Detect which cell encompasses the target text, then output its [x, y] center coordinate. 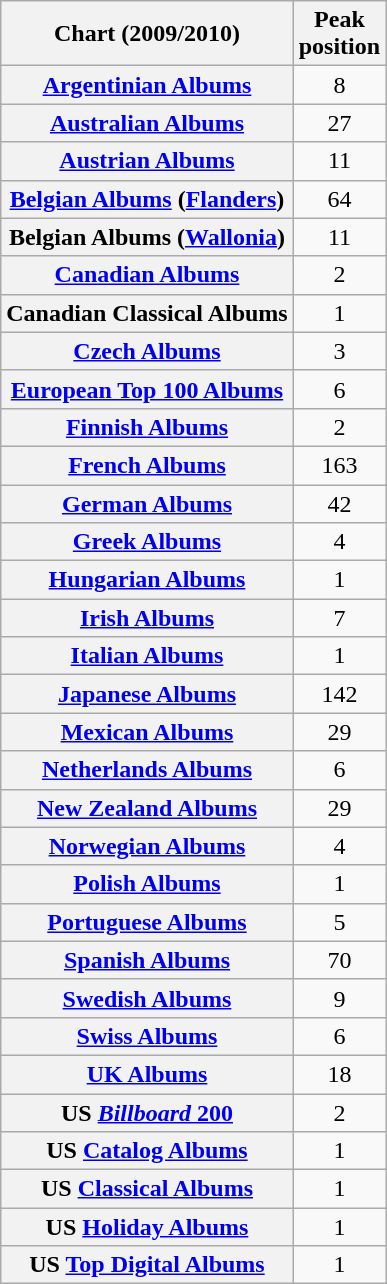
18 [339, 1074]
64 [339, 199]
Peakposition [339, 34]
27 [339, 123]
9 [339, 998]
Japanese Albums [147, 694]
Argentinian Albums [147, 85]
Greek Albums [147, 542]
Irish Albums [147, 618]
New Zealand Albums [147, 808]
Portuguese Albums [147, 922]
3 [339, 351]
Spanish Albums [147, 960]
Chart (2009/2010) [147, 34]
US Holiday Albums [147, 1227]
5 [339, 922]
Hungarian Albums [147, 580]
Canadian Albums [147, 275]
Swiss Albums [147, 1036]
US Classical Albums [147, 1189]
US Top Digital Albums [147, 1265]
Mexican Albums [147, 732]
8 [339, 85]
Norwegian Albums [147, 846]
French Albums [147, 465]
Czech Albums [147, 351]
Australian Albums [147, 123]
UK Albums [147, 1074]
Polish Albums [147, 884]
Canadian Classical Albums [147, 313]
Italian Albums [147, 656]
Finnish Albums [147, 427]
European Top 100 Albums [147, 389]
Belgian Albums (Wallonia) [147, 237]
German Albums [147, 503]
142 [339, 694]
70 [339, 960]
42 [339, 503]
US Billboard 200 [147, 1113]
Netherlands Albums [147, 770]
US Catalog Albums [147, 1151]
Austrian Albums [147, 161]
163 [339, 465]
Swedish Albums [147, 998]
Belgian Albums (Flanders) [147, 199]
7 [339, 618]
